Extract the (x, y) coordinate from the center of the cell holding the provided text.  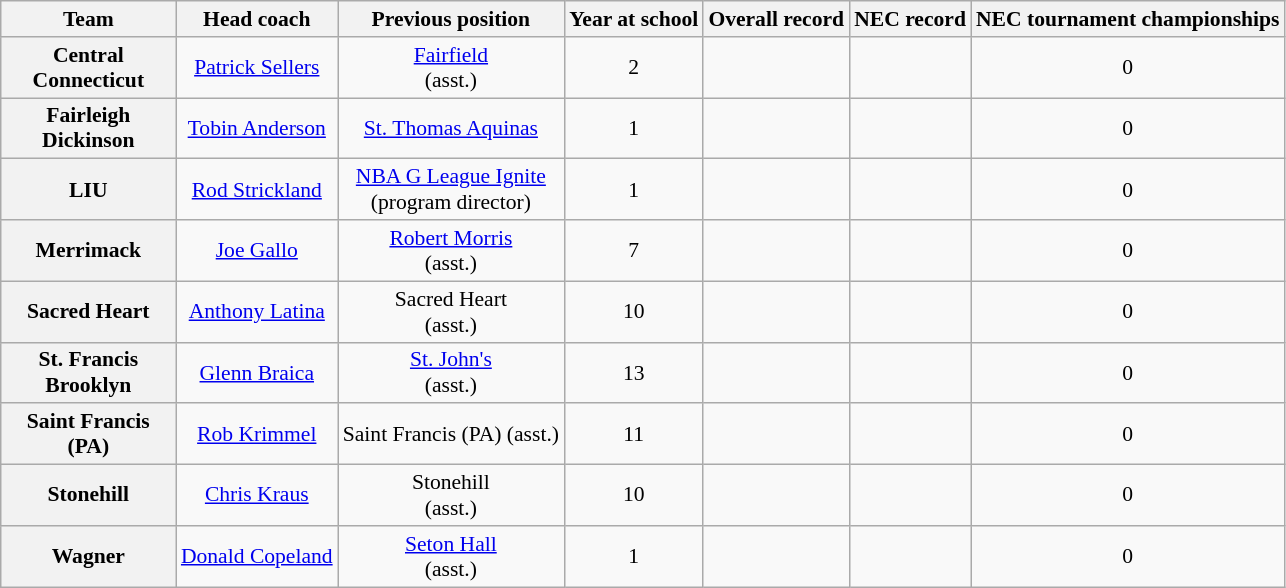
Head coach (257, 19)
LIU (88, 190)
7 (634, 250)
Patrick Sellers (257, 68)
Sacred Heart(asst.) (451, 312)
St. John's(asst.) (451, 372)
St. Thomas Aquinas (451, 128)
Fairfield(asst.) (451, 68)
Merrimack (88, 250)
Overall record (776, 19)
Anthony Latina (257, 312)
Rob Krimmel (257, 434)
Robert Morris(asst.) (451, 250)
Saint Francis (PA) (88, 434)
13 (634, 372)
St. Francis Brooklyn (88, 372)
Rod Strickland (257, 190)
Central Connecticut (88, 68)
Glenn Braica (257, 372)
Sacred Heart (88, 312)
Chris Kraus (257, 496)
Stonehill (88, 496)
Tobin Anderson (257, 128)
Team (88, 19)
Saint Francis (PA) (asst.) (451, 434)
Seton Hall(asst.) (451, 556)
Year at school (634, 19)
Fairleigh Dickinson (88, 128)
Donald Copeland (257, 556)
Joe Gallo (257, 250)
Wagner (88, 556)
11 (634, 434)
NEC tournament championships (1128, 19)
Previous position (451, 19)
NBA G League Ignite(program director) (451, 190)
2 (634, 68)
Stonehill(asst.) (451, 496)
NEC record (910, 19)
